Return [x, y] of the center of cell containing provided text 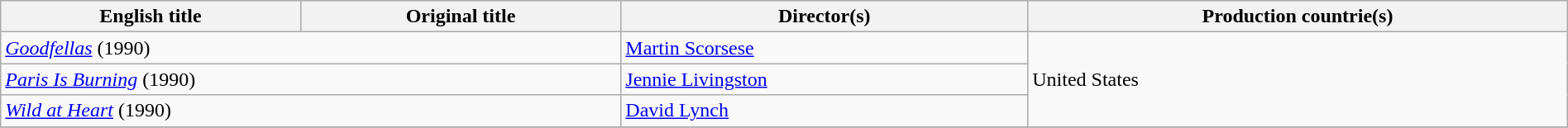
Wild at Heart (1990) [311, 111]
David Lynch [825, 111]
Director(s) [825, 17]
Original title [461, 17]
United States [1298, 79]
Production countrie(s) [1298, 17]
Paris Is Burning (1990) [311, 79]
English title [151, 17]
Jennie Livingston [825, 79]
Goodfellas (1990) [311, 48]
Martin Scorsese [825, 48]
